Determine the (x, y) coordinate at the center of the cell enclosing the given text.  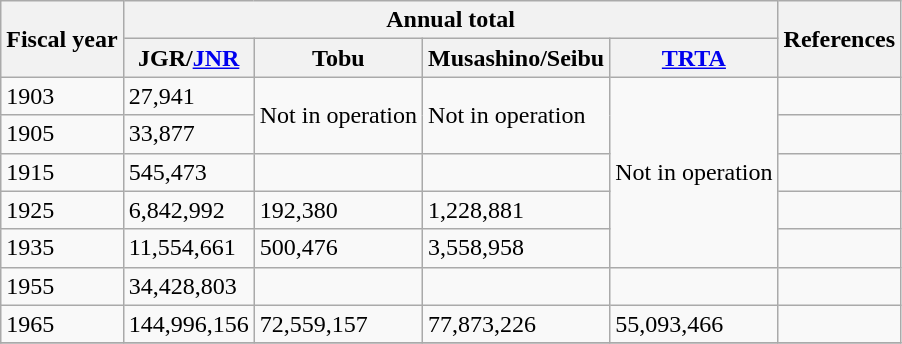
3,558,958 (516, 248)
1955 (62, 286)
JGR/JNR (188, 58)
1925 (62, 210)
1905 (62, 134)
1,228,881 (516, 210)
144,996,156 (188, 324)
References (840, 39)
27,941 (188, 96)
34,428,803 (188, 286)
500,476 (338, 248)
11,554,661 (188, 248)
Fiscal year (62, 39)
1903 (62, 96)
Annual total (450, 20)
192,380 (338, 210)
33,877 (188, 134)
77,873,226 (516, 324)
545,473 (188, 172)
Tobu (338, 58)
1915 (62, 172)
55,093,466 (694, 324)
Musashino/Seibu (516, 58)
72,559,157 (338, 324)
TRTA (694, 58)
1935 (62, 248)
6,842,992 (188, 210)
1965 (62, 324)
